Provide the [X, Y] coordinate of the cell's center where the given text is located.  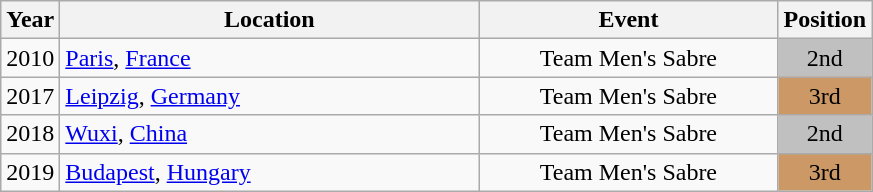
Leipzig, Germany [270, 96]
Event [628, 20]
Wuxi, China [270, 134]
2018 [30, 134]
Budapest, Hungary [270, 172]
2010 [30, 58]
2019 [30, 172]
Position [825, 20]
Paris, France [270, 58]
Location [270, 20]
Year [30, 20]
2017 [30, 96]
